Extract the (X, Y) coordinate from the center of the cell holding the provided text.  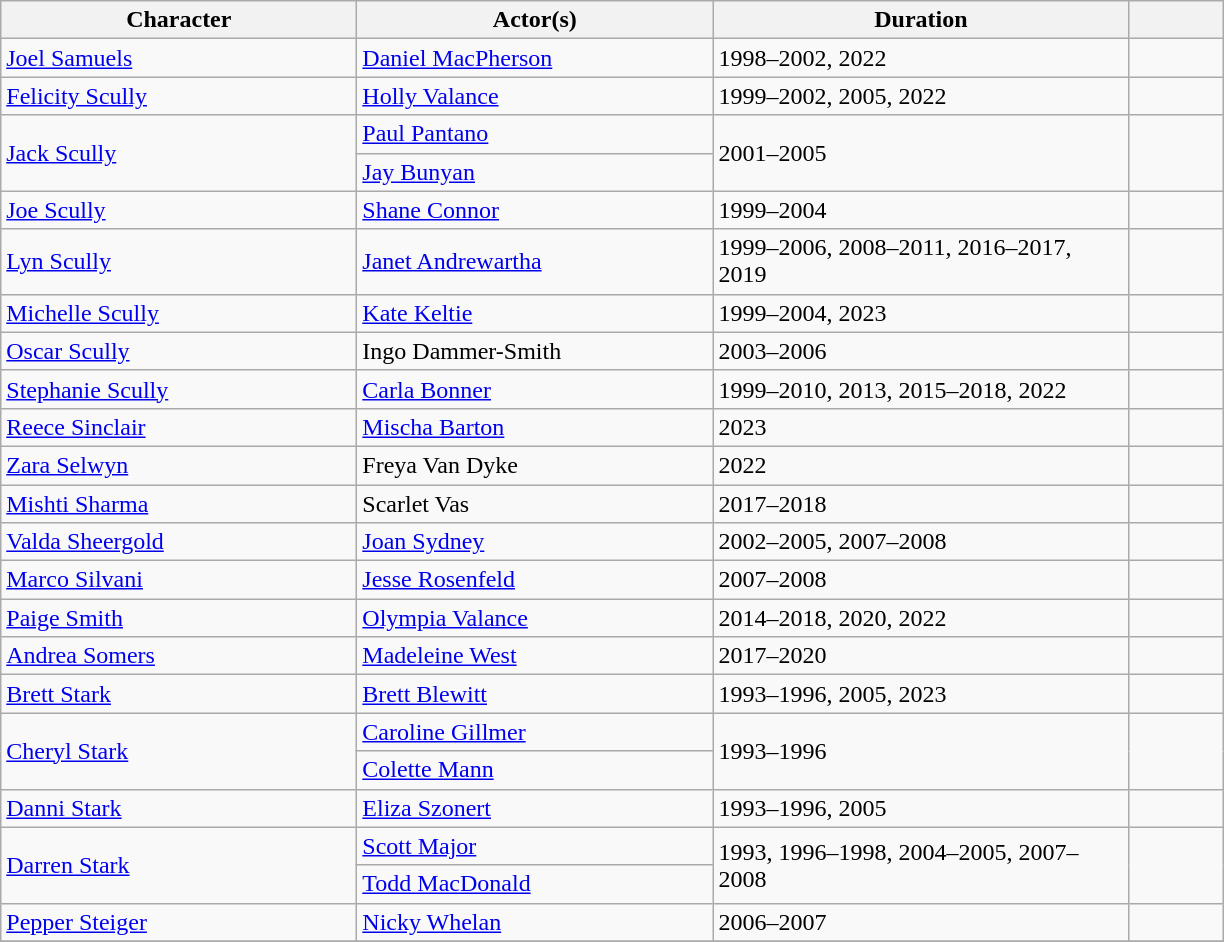
Duration (921, 20)
Darren Stark (179, 865)
Joe Scully (179, 210)
Cheryl Stark (179, 751)
Holly Valance (535, 96)
2014–2018, 2020, 2022 (921, 618)
Ingo Dammer-Smith (535, 351)
Paul Pantano (535, 134)
1999–2002, 2005, 2022 (921, 96)
Pepper Steiger (179, 922)
1993–1996, 2005, 2023 (921, 694)
Joan Sydney (535, 542)
2001–2005 (921, 153)
2003–2006 (921, 351)
1999–2010, 2013, 2015–2018, 2022 (921, 389)
Paige Smith (179, 618)
Colette Mann (535, 770)
2022 (921, 465)
2007–2008 (921, 580)
Brett Blewitt (535, 694)
1993–1996 (921, 751)
Daniel MacPherson (535, 58)
Jack Scully (179, 153)
Kate Keltie (535, 313)
Carla Bonner (535, 389)
1999–2006, 2008–2011, 2016–2017, 2019 (921, 262)
Shane Connor (535, 210)
Marco Silvani (179, 580)
Caroline Gillmer (535, 732)
Stephanie Scully (179, 389)
Lyn Scully (179, 262)
Andrea Somers (179, 656)
Danni Stark (179, 808)
Nicky Whelan (535, 922)
1998–2002, 2022 (921, 58)
Michelle Scully (179, 313)
Madeleine West (535, 656)
2017–2018 (921, 503)
Felicity Scully (179, 96)
Mischa Barton (535, 427)
Character (179, 20)
Brett Stark (179, 694)
Mishti Sharma (179, 503)
1999–2004 (921, 210)
1999–2004, 2023 (921, 313)
Oscar Scully (179, 351)
Scott Major (535, 846)
Jay Bunyan (535, 172)
2023 (921, 427)
Actor(s) (535, 20)
Jesse Rosenfeld (535, 580)
Freya Van Dyke (535, 465)
2017–2020 (921, 656)
2002–2005, 2007–2008 (921, 542)
Janet Andrewartha (535, 262)
Valda Sheergold (179, 542)
Joel Samuels (179, 58)
Scarlet Vas (535, 503)
Todd MacDonald (535, 884)
2006–2007 (921, 922)
Olympia Valance (535, 618)
Reece Sinclair (179, 427)
1993–1996, 2005 (921, 808)
Eliza Szonert (535, 808)
Zara Selwyn (179, 465)
1993, 1996–1998, 2004–2005, 2007–2008 (921, 865)
